Return (X, Y) of the center of cell containing provided text 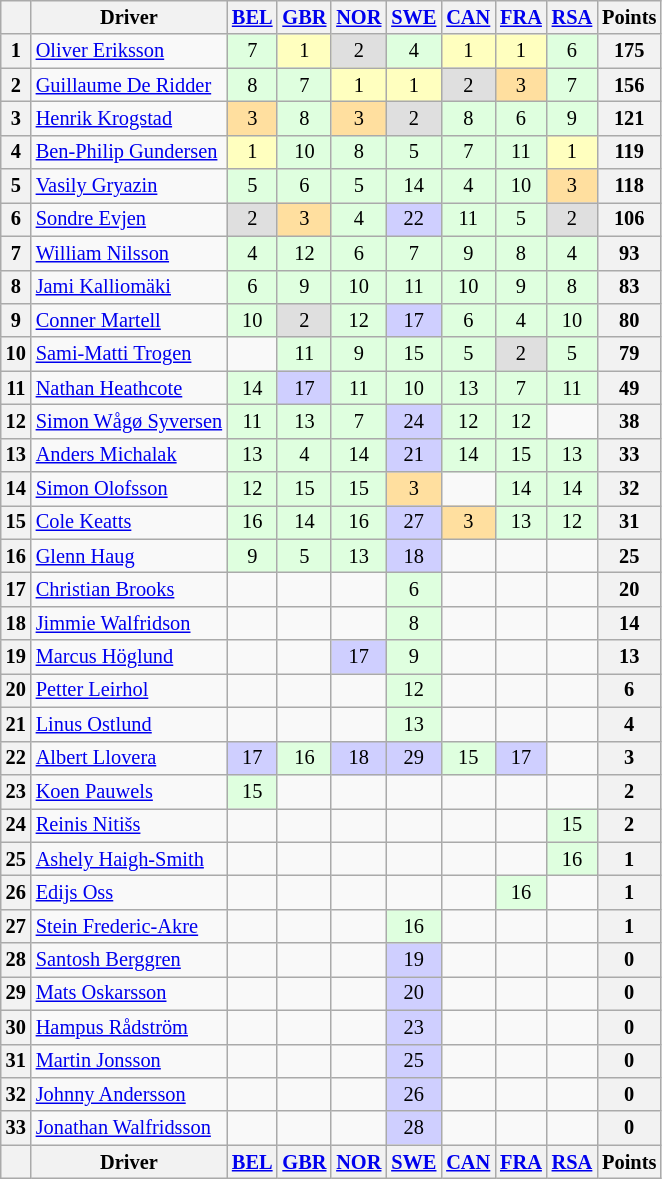
49 (629, 388)
Anders Michalak (129, 455)
Simon Olofsson (129, 489)
Henrik Krogstad (129, 118)
118 (629, 186)
Sondre Evjen (129, 219)
Edijs Oss (129, 892)
80 (629, 320)
Jonathan Walfridsson (129, 1128)
Martin Jonsson (129, 1061)
Nathan Heathcote (129, 388)
Albert Llovera (129, 758)
William Nilsson (129, 253)
79 (629, 354)
38 (629, 421)
Ben-Philip Gundersen (129, 152)
Petter Leirhol (129, 690)
Ashely Haigh-Smith (129, 859)
Vasily Gryazin (129, 186)
Sami-Matti Trogen (129, 354)
121 (629, 118)
30 (16, 1027)
Reinis Nitišs (129, 825)
Christian Brooks (129, 589)
Conner Martell (129, 320)
Marcus Höglund (129, 657)
Oliver Eriksson (129, 51)
Simon Wågø Syversen (129, 421)
Koen Pauwels (129, 791)
Johnny Andersson (129, 1094)
156 (629, 85)
Stein Frederic-Akre (129, 926)
Cole Keatts (129, 522)
Linus Ostlund (129, 724)
Santosh Berggren (129, 960)
106 (629, 219)
Jimmie Walfridson (129, 623)
Hampus Rådström (129, 1027)
Glenn Haug (129, 556)
175 (629, 51)
93 (629, 253)
Mats Oskarsson (129, 993)
119 (629, 152)
Guillaume De Ridder (129, 85)
83 (629, 287)
Jami Kalliomäki (129, 287)
